Scan for the cell matching the given text and deliver its [x, y] coordinate at center. 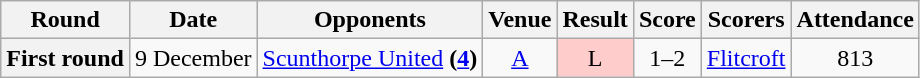
Result [595, 20]
Scorers [746, 20]
Opponents [370, 20]
9 December [193, 58]
Round [66, 20]
Scunthorpe United (4) [370, 58]
First round [66, 58]
Venue [520, 20]
Score [667, 20]
1–2 [667, 58]
Date [193, 20]
Attendance [855, 20]
L [595, 58]
813 [855, 58]
Flitcroft [746, 58]
A [520, 58]
